From the cell containing the given text, extract its center point as [x, y] coordinate. 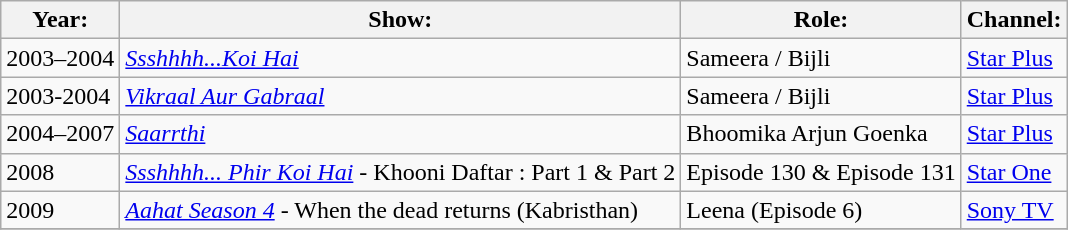
Star One [1014, 172]
Saarrthi [400, 134]
2009 [60, 210]
Vikraal Aur Gabraal [400, 96]
Show: [400, 20]
Channel: [1014, 20]
Aahat Season 4 - When the dead returns (Kabristhan) [400, 210]
Leena (Episode 6) [821, 210]
2004–2007 [60, 134]
Bhoomika Arjun Goenka [821, 134]
Year: [60, 20]
Ssshhhh...Koi Hai [400, 58]
Role: [821, 20]
2003–2004 [60, 58]
Ssshhhh... Phir Koi Hai - Khooni Daftar : Part 1 & Part 2 [400, 172]
2008 [60, 172]
2003-2004 [60, 96]
Episode 130 & Episode 131 [821, 172]
Sony TV [1014, 210]
